Pinpoint the cell where the given text exists, returning its [x, y] midpoint coordinate. 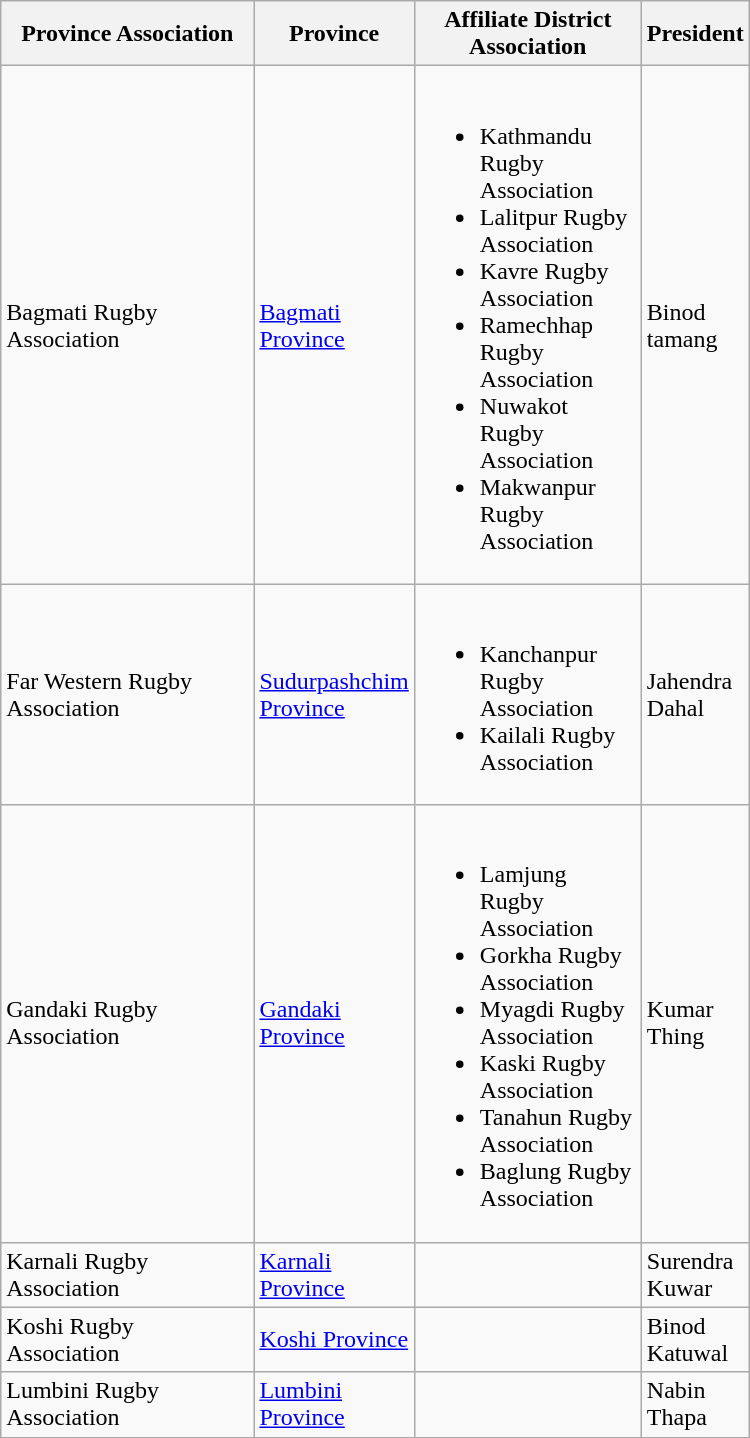
Karnali Province [334, 1274]
Lamjung Rugby AssociationGorkha Rugby AssociationMyagdi Rugby AssociationKaski Rugby AssociationTanahun Rugby AssociationBaglung Rugby Association [528, 1024]
Koshi Province [334, 1340]
Karnali Rugby Association [128, 1274]
Province Association [128, 34]
Kanchanpur Rugby AssociationKailali Rugby Association [528, 694]
Affiliate District Association [528, 34]
Binod Katuwal [695, 1340]
Binod tamang [695, 325]
Lumbini Rugby Association [128, 1404]
Kumar Thing [695, 1024]
President [695, 34]
Province [334, 34]
Nabin Thapa [695, 1404]
Sudurpashchim Province [334, 694]
Bagmati Province [334, 325]
Gandaki Rugby Association [128, 1024]
Jahendra Dahal [695, 694]
Bagmati Rugby Association [128, 325]
Lumbini Province [334, 1404]
Koshi Rugby Association [128, 1340]
Far Western Rugby Association [128, 694]
Surendra Kuwar [695, 1274]
Gandaki Province [334, 1024]
